Extract the [X, Y] coordinate from the center of the cell holding the provided text.  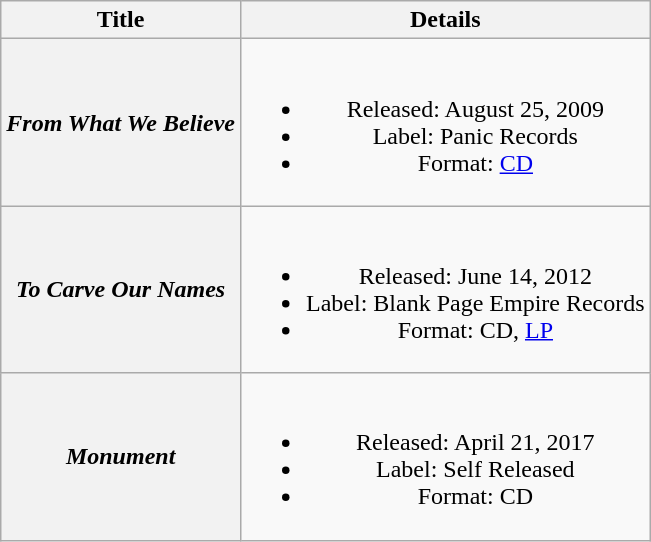
Monument [121, 456]
Released: April 21, 2017Label: Self ReleasedFormat: CD [445, 456]
Title [121, 20]
From What We Believe [121, 122]
Released: June 14, 2012Label: Blank Page Empire RecordsFormat: CD, LP [445, 290]
To Carve Our Names [121, 290]
Released: August 25, 2009Label: Panic RecordsFormat: CD [445, 122]
Details [445, 20]
